For the text-containing cell, return its midpoint in [x, y] coordinate format. 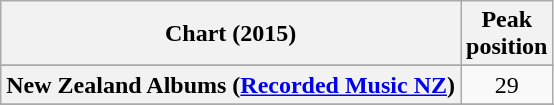
Peak position [506, 34]
New Zealand Albums (Recorded Music NZ) [231, 85]
29 [506, 85]
Chart (2015) [231, 34]
